Identify which cell holds the provided text, then report its [x, y] central coordinate. 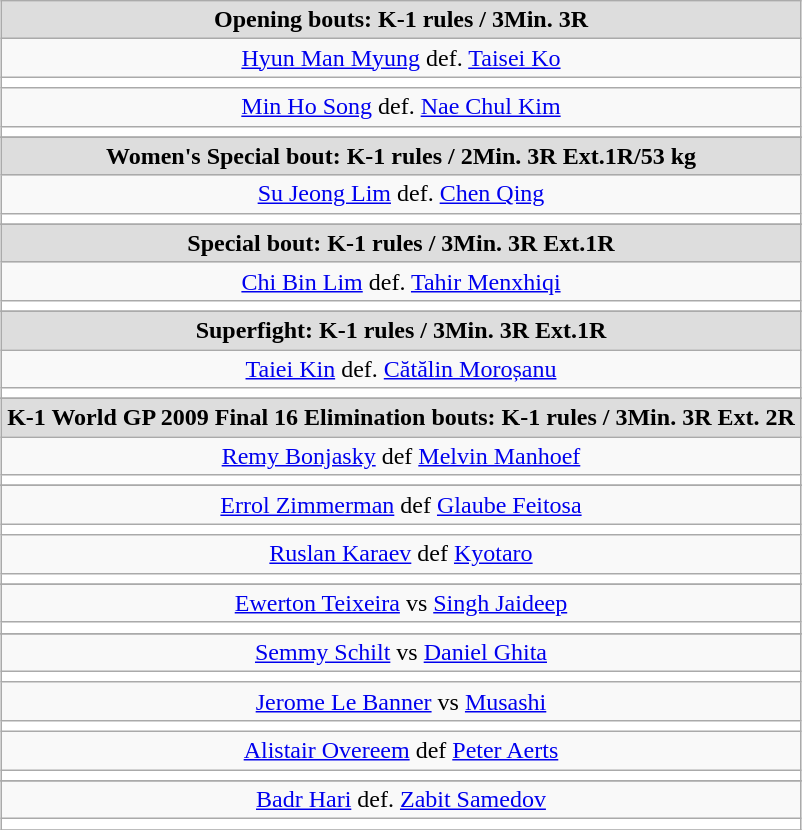
Ruslan Karaev def Kyotaro [402, 554]
Alistair Overeem def Peter Aerts [402, 750]
Su Jeong Lim def. Chen Qing [402, 194]
K-1 World GP 2009 Final 16 Elimination bouts: K-1 rules / 3Min. 3R Ext. 2R [402, 418]
Women's Special bout: K-1 rules / 2Min. 3R Ext.1R/53 kg [402, 156]
Jerome Le Banner vs Musashi [402, 701]
Opening bouts: K-1 rules / 3Min. 3R [402, 20]
Chi Bin Lim def. Tahir Menxhiqi [402, 281]
Superfight: K-1 rules / 3Min. 3R Ext.1R [402, 330]
Semmy Schilt vs Daniel Ghita [402, 652]
Ewerton Teixeira vs Singh Jaideep [402, 603]
Taiei Kin def. Cătălin Moroșanu [402, 369]
Errol Zimmerman def Glaube Feitosa [402, 505]
Min Ho Song def. Nae Chul Kim [402, 107]
Special bout: K-1 rules / 3Min. 3R Ext.1R [402, 243]
Badr Hari def. Zabit Samedov [402, 800]
Remy Bonjasky def Melvin Manhoef [402, 456]
Hyun Man Myung def. Taisei Ko [402, 58]
